Search for the cell housing the specified text and yield its (x, y) center coordinate. 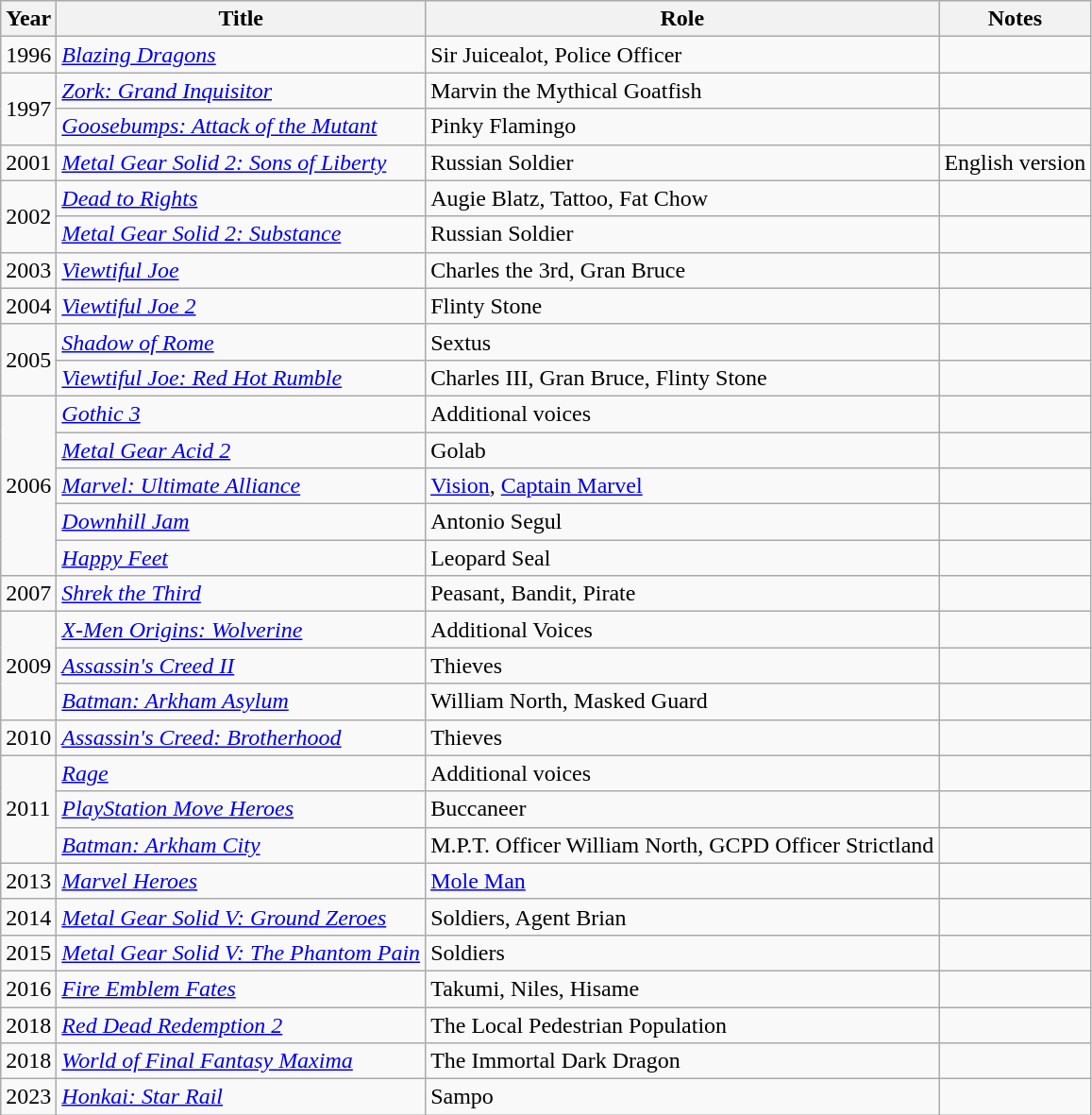
Augie Blatz, Tattoo, Fat Chow (682, 198)
Viewtiful Joe: Red Hot Rumble (242, 378)
Batman: Arkham City (242, 845)
Assassin's Creed: Brotherhood (242, 737)
The Local Pedestrian Population (682, 1024)
The Immortal Dark Dragon (682, 1061)
2023 (28, 1097)
Vision, Captain Marvel (682, 486)
Mole Man (682, 881)
Downhill Jam (242, 522)
Marvel: Ultimate Alliance (242, 486)
Red Dead Redemption 2 (242, 1024)
2006 (28, 485)
X-Men Origins: Wolverine (242, 630)
Golab (682, 450)
English version (1016, 162)
Batman: Arkham Asylum (242, 701)
Happy Feet (242, 558)
Flinty Stone (682, 306)
Year (28, 19)
2005 (28, 360)
2009 (28, 666)
Buccaneer (682, 809)
2015 (28, 953)
Metal Gear Acid 2 (242, 450)
1996 (28, 55)
Viewtiful Joe (242, 270)
Sampo (682, 1097)
Additional Voices (682, 630)
2002 (28, 216)
Blazing Dragons (242, 55)
2004 (28, 306)
Sextus (682, 342)
Zork: Grand Inquisitor (242, 91)
Antonio Segul (682, 522)
Peasant, Bandit, Pirate (682, 594)
Leopard Seal (682, 558)
2010 (28, 737)
Soldiers (682, 953)
Fire Emblem Fates (242, 988)
Shadow of Rome (242, 342)
Soldiers, Agent Brian (682, 917)
2013 (28, 881)
2016 (28, 988)
Assassin's Creed II (242, 666)
William North, Masked Guard (682, 701)
Metal Gear Solid 2: Substance (242, 234)
Goosebumps: Attack of the Mutant (242, 127)
Rage (242, 773)
Gothic 3 (242, 414)
Marvin the Mythical Goatfish (682, 91)
Metal Gear Solid V: The Phantom Pain (242, 953)
Shrek the Third (242, 594)
Honkai: Star Rail (242, 1097)
M.P.T. Officer William North, GCPD Officer Strictland (682, 845)
2014 (28, 917)
Viewtiful Joe 2 (242, 306)
Takumi, Niles, Hisame (682, 988)
2007 (28, 594)
Marvel Heroes (242, 881)
Charles III, Gran Bruce, Flinty Stone (682, 378)
Sir Juicealot, Police Officer (682, 55)
Title (242, 19)
2001 (28, 162)
Pinky Flamingo (682, 127)
World of Final Fantasy Maxima (242, 1061)
1997 (28, 109)
2003 (28, 270)
2011 (28, 809)
Notes (1016, 19)
Charles the 3rd, Gran Bruce (682, 270)
Dead to Rights (242, 198)
PlayStation Move Heroes (242, 809)
Role (682, 19)
Metal Gear Solid V: Ground Zeroes (242, 917)
Metal Gear Solid 2: Sons of Liberty (242, 162)
